Identify which cell holds the provided text, then report its [X, Y] central coordinate. 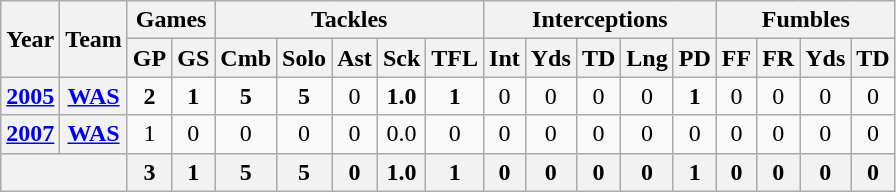
Tackles [350, 20]
Int [505, 58]
Team [94, 39]
GS [194, 58]
Lng [647, 58]
Interceptions [600, 20]
Ast [355, 58]
3 [149, 172]
Solo [304, 58]
FF [736, 58]
0.0 [401, 134]
FR [778, 58]
PD [694, 58]
Games [170, 20]
Cmb [246, 58]
Fumbles [806, 20]
2 [149, 96]
2007 [30, 134]
2005 [30, 96]
TFL [455, 58]
Sck [401, 58]
Year [30, 39]
GP [149, 58]
